From the cell containing the given text, extract its center point as (X, Y) coordinate. 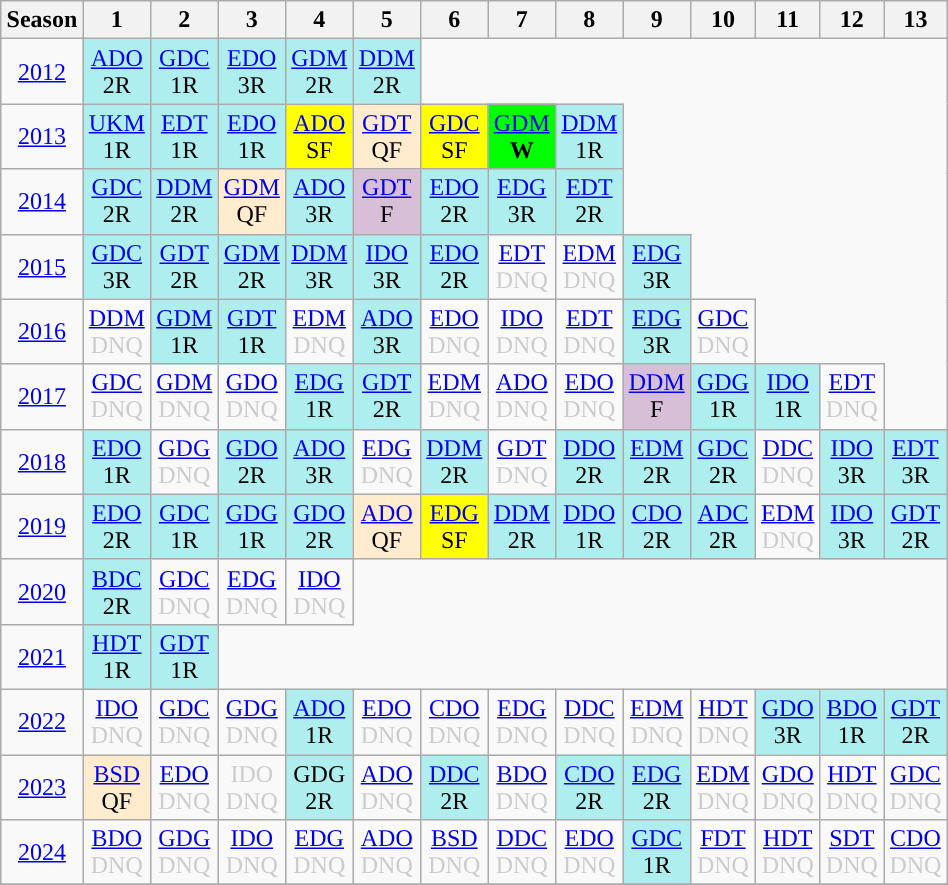
2014 (42, 202)
2017 (42, 396)
5 (387, 20)
BDO1R (852, 722)
EDO3R (252, 72)
EDG2R (657, 786)
GDMDNQ (185, 396)
GDTDNQ (522, 462)
9 (657, 20)
GDCSF (455, 136)
ADO2R (117, 72)
GDO3R (788, 722)
11 (788, 20)
BSDDNQ (455, 852)
GDTF (387, 202)
UKM1R (117, 136)
EDG1R (320, 396)
GDTQF (387, 136)
ADOSF (320, 136)
2023 (42, 786)
GDC3R (117, 266)
2022 (42, 722)
BDC2R (117, 592)
IDO1R (788, 396)
1 (117, 20)
DDMF (657, 396)
2024 (42, 852)
HDT1R (117, 656)
2013 (42, 136)
8 (590, 20)
FDTDNQ (724, 852)
6 (455, 20)
13 (916, 20)
GDMQF (252, 202)
4 (320, 20)
GDM1R (185, 332)
Season (42, 20)
2012 (42, 72)
EDT3R (916, 462)
DDO2R (590, 462)
3 (252, 20)
DDC2R (455, 786)
ADO1R (320, 722)
2 (185, 20)
GDMW (522, 136)
EDT1R (185, 136)
2018 (42, 462)
2015 (42, 266)
DDM3R (320, 266)
GDG2R (320, 786)
EDGSF (455, 526)
BSDQF (117, 786)
DDMDNQ (117, 332)
10 (724, 20)
DDM1R (590, 136)
EDT2R (590, 202)
DDO1R (590, 526)
ADC2R (724, 526)
EDM2R (657, 462)
7 (522, 20)
12 (852, 20)
2016 (42, 332)
SDTDNQ (852, 852)
2021 (42, 656)
2020 (42, 592)
ADOQF (387, 526)
2019 (42, 526)
